Search for the cell housing the specified text and yield its [x, y] center coordinate. 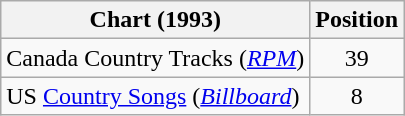
Canada Country Tracks (RPM) [156, 58]
Position [357, 20]
8 [357, 96]
Chart (1993) [156, 20]
39 [357, 58]
US Country Songs (Billboard) [156, 96]
